Capture the cell that displays the provided text and extract its (X, Y) central coordinate. 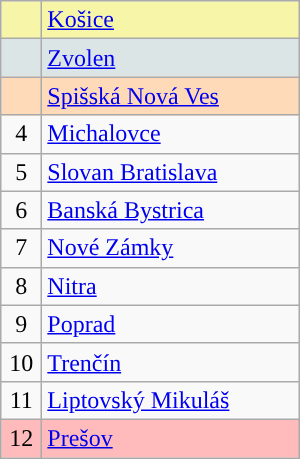
Nitra (170, 286)
Slovan Bratislava (170, 172)
4 (22, 134)
8 (22, 286)
Prešov (170, 438)
Michalovce (170, 134)
12 (22, 438)
10 (22, 362)
6 (22, 210)
Zvolen (170, 58)
Spišská Nová Ves (170, 96)
Trenčín (170, 362)
Košice (170, 20)
5 (22, 172)
7 (22, 248)
Nové Zámky (170, 248)
Banská Bystrica (170, 210)
11 (22, 400)
9 (22, 324)
Liptovský Mikuláš (170, 400)
Poprad (170, 324)
